Return the (X, Y) coordinate for the center point of the cell that contains the specified text.  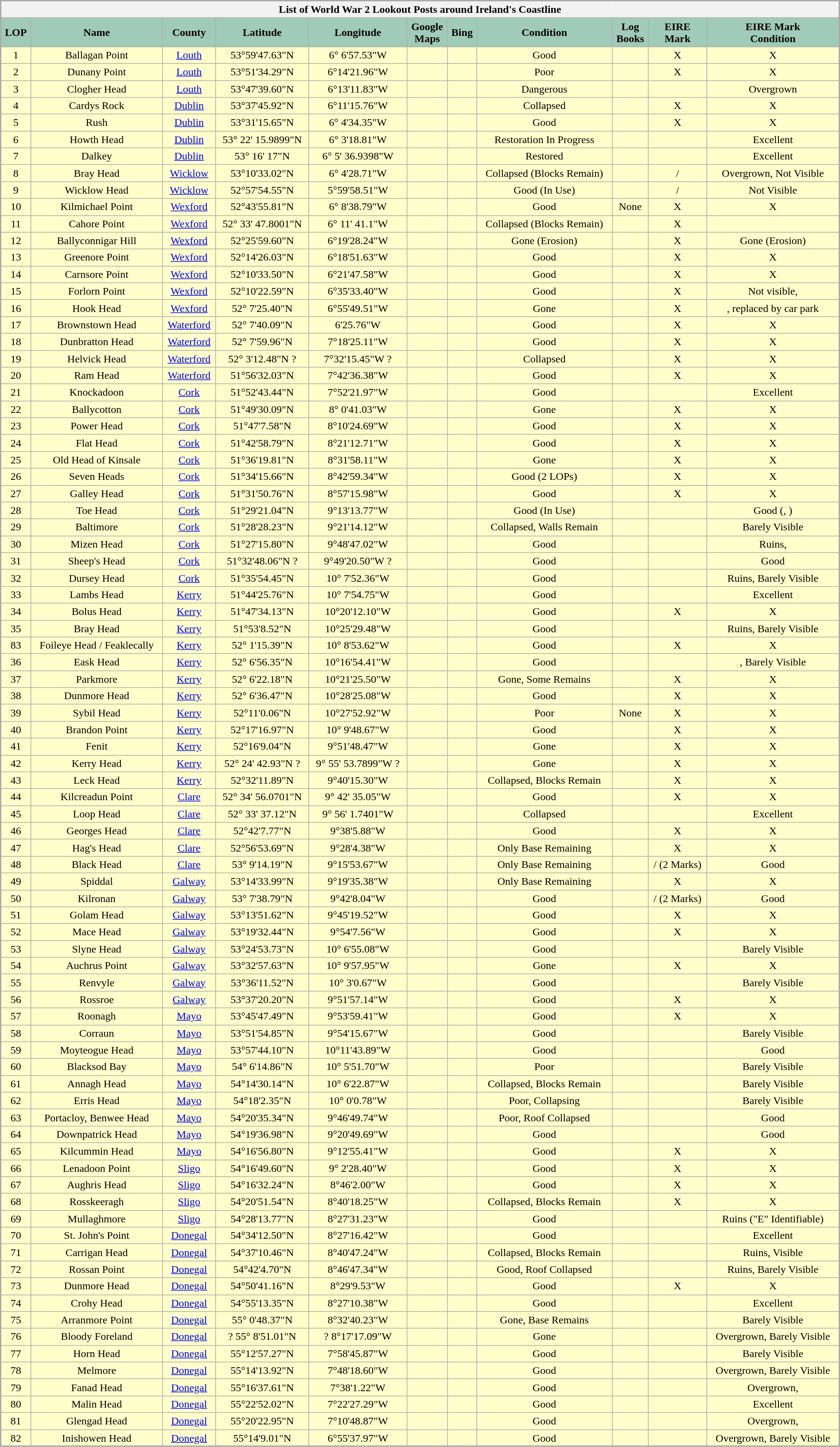
6'25.76"W (358, 325)
Poor, Collapsing (544, 1101)
54°20'51.54"N (262, 1202)
55°14'9.01"N (262, 1438)
53°47'39.60"N (262, 89)
6° 6'57.53"W (358, 55)
Erris Head (97, 1101)
6°13'11.83"W (358, 89)
16 (16, 308)
Longitude (358, 32)
53°37'20.20"N (262, 1000)
Howth Head (97, 140)
Galley Head (97, 494)
55°22'52.02"N (262, 1404)
20 (16, 376)
53°32'57.63"N (262, 966)
LogBooks (630, 32)
10°27'52.92"W (358, 713)
Melmore (97, 1370)
9°12'55.41"W (358, 1151)
Ruins, (773, 544)
38 (16, 696)
51°29'21.04"N (262, 510)
53°51'54.85"N (262, 1033)
Eask Head (97, 662)
51°47'34.13"N (262, 611)
9°20'49.69"W (358, 1134)
51°27'15.80"N (262, 544)
Horn Head (97, 1354)
Helvick Head (97, 358)
Arranmore Point (97, 1320)
75 (16, 1320)
37 (16, 679)
Clogher Head (97, 89)
5°59'58.51"W (358, 190)
6°55'37.97"W (358, 1438)
Aughris Head (97, 1185)
53°51'34.29"N (262, 72)
52°25'59.60"N (262, 241)
2 (16, 72)
Ram Head (97, 376)
Latitude (262, 32)
Wicklow Head (97, 190)
Roonagh (97, 1016)
8°42'59.34"W (358, 477)
? 55° 8'51.01"N (262, 1337)
Kilronan (97, 898)
52° 24' 42.93"N ? (262, 763)
Ruins, Visible (773, 1253)
Good (2 LOPs) (544, 477)
EIRE MarkCondition (773, 32)
8°10'24.69"W (358, 426)
9°21'14.12"W (358, 527)
EIREMark (677, 32)
52° 7'59.96"N (262, 342)
30 (16, 544)
Downpatrick Head (97, 1134)
7°48'18.60"W (358, 1370)
6°11'15.76"W (358, 106)
7°18'25.11"W (358, 342)
6°19'28.24"W (358, 241)
52° 34' 56.0701"N (262, 797)
9°46'49.74"W (358, 1117)
Foileye Head / Feaklecally (97, 646)
3 (16, 89)
46 (16, 831)
10° 5'51.70"W (358, 1067)
Ballyconnigar Hill (97, 241)
10° 7'52.36"W (358, 578)
9° 2'28.40"W (358, 1168)
10° 0'0.78"W (358, 1101)
Poor, Roof Collapsed (544, 1117)
Sybil Head (97, 713)
52° 1'15.39"N (262, 646)
54°34'12.50"N (262, 1236)
Brandon Point (97, 730)
55°16'37.61"N (262, 1387)
42 (16, 763)
9°40'15.30"W (358, 780)
Cahore Point (97, 224)
9° 55' 53.7899"W ? (358, 763)
6° 4'34.35"W (358, 123)
Loop Head (97, 814)
1 (16, 55)
52°43'55.81"N (262, 207)
81 (16, 1421)
51°44'25.76"N (262, 595)
4 (16, 106)
54 (16, 966)
53°14'33.99"N (262, 881)
54°14'30.14"N (262, 1084)
8°32'40.23"W (358, 1320)
Kilmichael Point (97, 207)
13 (16, 257)
51°36'19.81"N (262, 460)
56 (16, 1000)
Dangerous (544, 89)
10° 7'54.75"W (358, 595)
Auchrus Point (97, 966)
40 (16, 730)
54°16'56.80"N (262, 1151)
51°56'32.03"N (262, 376)
9° 56' 1.7401"W (358, 814)
6° 4'28.71"W (358, 173)
21 (16, 393)
52°11'0.06"N (262, 713)
51°47'7.58"N (262, 426)
52°32'11.89"N (262, 780)
, replaced by car park (773, 308)
53° 22' 15.9899"N (262, 140)
6°35'33.40"W (358, 291)
54°16'32.24"N (262, 1185)
Cardys Rock (97, 106)
Old Head of Kinsale (97, 460)
Corraun (97, 1033)
Golam Head (97, 915)
32 (16, 578)
51°28'28.23"N (262, 527)
Carnsore Point (97, 274)
51°32'48.06"N ? (262, 561)
9 (16, 190)
6 (16, 140)
Portacloy, Benwee Head (97, 1117)
52°14'26.03"N (262, 257)
8°40'18.25"W (358, 1202)
Sheep's Head (97, 561)
53°19'32.44"N (262, 932)
44 (16, 797)
9°28'4.38"W (358, 848)
7°22'27.29"W (358, 1404)
9°13'13.77"W (358, 510)
18 (16, 342)
Fanad Head (97, 1387)
54°42'4.70"N (262, 1269)
Kilcummin Head (97, 1151)
29 (16, 527)
41 (16, 747)
GoogleMaps (427, 32)
7°10'48.87"W (358, 1421)
List of World War 2 Lookout Posts around Ireland's Coastline (420, 10)
Not Visible (773, 190)
52° 33' 47.8001"N (262, 224)
60 (16, 1067)
6°21'47.58"W (358, 274)
Greenore Point (97, 257)
54° 6'14.86"N (262, 1067)
Fenit (97, 747)
71 (16, 1253)
6° 5' 36.9398"W (358, 156)
7°58'45.87"W (358, 1354)
Restored (544, 156)
52°56'53.69"N (262, 848)
LOP (16, 32)
53°10'33.02"N (262, 173)
54°55'13.35"N (262, 1303)
9°42'8.04"W (358, 898)
8°21'12.71"W (358, 443)
52° 6'36.47"N (262, 696)
Dunany Point (97, 72)
51°42'58.79"N (262, 443)
69 (16, 1219)
55°14'13.92"N (262, 1370)
53°57'44.10"N (262, 1050)
36 (16, 662)
9°48'47.02"W (358, 544)
Not visible, (773, 291)
74 (16, 1303)
Gone, Some Remains (544, 679)
County (189, 32)
70 (16, 1236)
47 (16, 848)
Rosskeeragh (97, 1202)
53°37'45.92"N (262, 106)
8° 0'41.03"W (358, 409)
31 (16, 561)
79 (16, 1387)
6°55'49.51"W (358, 308)
43 (16, 780)
33 (16, 595)
9°45'19.52"W (358, 915)
Baltimore (97, 527)
22 (16, 409)
Lenadoon Point (97, 1168)
Rossroe (97, 1000)
51°35'54.45"N (262, 578)
78 (16, 1370)
53°59'47.63"N (262, 55)
52° 7'25.40"N (262, 308)
63 (16, 1117)
6° 8'38.79"W (358, 207)
Bing (462, 32)
28 (16, 510)
52°42'7.77"N (262, 831)
53° 16' 17"N (262, 156)
11 (16, 224)
10 (16, 207)
7°52'21.97"W (358, 393)
55° 0'48.37"N (262, 1320)
8°29'9.53"W (358, 1286)
6°14'21.96"W (358, 72)
67 (16, 1185)
82 (16, 1438)
12 (16, 241)
52° 6'22.18"N (262, 679)
35 (16, 629)
73 (16, 1286)
9°51'57.14"W (358, 1000)
59 (16, 1050)
83 (16, 646)
Glengad Head (97, 1421)
53°31'15.65"N (262, 123)
45 (16, 814)
48 (16, 864)
76 (16, 1337)
9°54'7.56"W (358, 932)
Malin Head (97, 1404)
, Barely Visible (773, 662)
54°28'13.77"N (262, 1219)
Spiddal (97, 881)
8°27'10.38"W (358, 1303)
Slyne Head (97, 949)
10°20'12.10"W (358, 611)
10°16'54.41"W (358, 662)
52° 7'40.09"N (262, 325)
10° 8'53.62"W (358, 646)
55°20'22.95"N (262, 1421)
52°10'33.50"N (262, 274)
Bloody Foreland (97, 1337)
Power Head (97, 426)
Carrigan Head (97, 1253)
Collapsed, Walls Remain (544, 527)
Good, Roof Collapsed (544, 1269)
Hook Head (97, 308)
6° 3'18.81"W (358, 140)
10° 3'0.67"W (358, 983)
9°19'35.38"W (358, 881)
10°28'25.08"W (358, 696)
7°42'36.38"W (358, 376)
51 (16, 915)
St. John's Point (97, 1236)
Seven Heads (97, 477)
Hag's Head (97, 848)
52°10'22.59"N (262, 291)
Mullaghmore (97, 1219)
58 (16, 1033)
27 (16, 494)
Good (, ) (773, 510)
54°19'36.98"N (262, 1134)
10°21'25.50"W (358, 679)
54°37'10.46"N (262, 1253)
62 (16, 1101)
54°20'35.34"N (262, 1117)
Rossan Point (97, 1269)
8°27'16.42"W (358, 1236)
Annagh Head (97, 1084)
34 (16, 611)
53°45'47.49"N (262, 1016)
Condition (544, 32)
49 (16, 881)
52°17'16.97"N (262, 730)
Overgrown, Not Visible (773, 173)
Moyteogue Head (97, 1050)
Inishowen Head (97, 1438)
Blacksod Bay (97, 1067)
9°51'48.47"W (358, 747)
Brownstown Head (97, 325)
5 (16, 123)
9°54'15.67"W (358, 1033)
Name (97, 32)
8°46'47.34"W (358, 1269)
8°46'2.00"W (358, 1185)
64 (16, 1134)
54°50'41.16"N (262, 1286)
Black Head (97, 864)
8°27'31.23"W (358, 1219)
61 (16, 1084)
53°24'53.73"N (262, 949)
52° 6'56.35"N (262, 662)
51°31'50.76"N (262, 494)
Bolus Head (97, 611)
53° 9'14.19"N (262, 864)
24 (16, 443)
55°12'57.27"N (262, 1354)
Ruins ("E" Identifiable) (773, 1219)
Forlorn Point (97, 291)
Ballagan Point (97, 55)
10° 6'22.87"W (358, 1084)
Leck Head (97, 780)
8°57'15.98"W (358, 494)
68 (16, 1202)
72 (16, 1269)
7°38'1.22"W (358, 1387)
Toe Head (97, 510)
Georges Head (97, 831)
Mace Head (97, 932)
9°38'5.88"W (358, 831)
6°18'51.63"W (358, 257)
Parkmore (97, 679)
19 (16, 358)
53°36'11.52"N (262, 983)
52°57'54.55"N (262, 190)
10° 9'48.67"W (358, 730)
54°16'49.60"N (262, 1168)
Dunbratton Head (97, 342)
50 (16, 898)
15 (16, 291)
Ballycotton (97, 409)
52° 33' 37.12"N (262, 814)
Restoration In Progress (544, 140)
80 (16, 1404)
Dursey Head (97, 578)
Gone, Base Remains (544, 1320)
Flat Head (97, 443)
8°40'47.24"W (358, 1253)
26 (16, 477)
Kerry Head (97, 763)
51°34'15.66"N (262, 477)
7 (16, 156)
52° 3'12.48"N ? (262, 358)
? 8°17'17.09"W (358, 1337)
10° 6'55.08"W (358, 949)
14 (16, 274)
6° 11' 41.1"W (358, 224)
51°52'43.44"N (262, 393)
Knockadoon (97, 393)
66 (16, 1168)
Renvyle (97, 983)
10°11'43.89"W (358, 1050)
10° 9'57.95"W (358, 966)
9°53'59.41"W (358, 1016)
52°16'9.04"N (262, 747)
9°49'20.50"W ? (358, 561)
8°31'58.11"W (358, 460)
Dalkey (97, 156)
9° 42' 35.05"W (358, 797)
53 (16, 949)
Rush (97, 123)
39 (16, 713)
53° 7'38.79"N (262, 898)
8 (16, 173)
52 (16, 932)
55 (16, 983)
Kilcreadun Point (97, 797)
77 (16, 1354)
51°49'30.09"N (262, 409)
Crohy Head (97, 1303)
51°53'8.52"N (262, 629)
Lambs Head (97, 595)
17 (16, 325)
53°13'51.62"N (262, 915)
54°18'2.35"N (262, 1101)
Mizen Head (97, 544)
7°32'15.45"W ? (358, 358)
65 (16, 1151)
23 (16, 426)
25 (16, 460)
Overgrown (773, 89)
57 (16, 1016)
10°25'29.48"W (358, 629)
9°15'53.67"W (358, 864)
